Search for the cell housing the specified text and yield its (x, y) center coordinate. 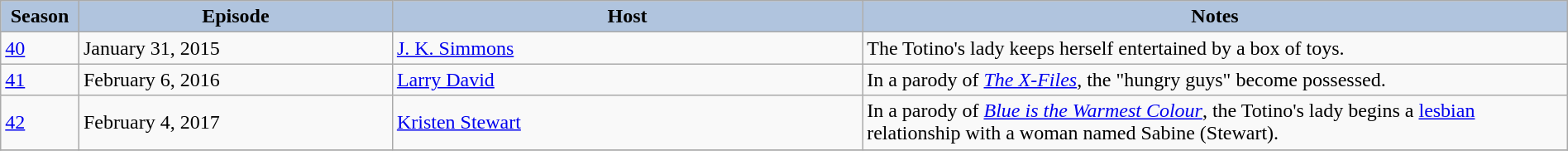
41 (40, 80)
Notes (1216, 17)
In a parody of Blue is the Warmest Colour, the Totino's lady begins a lesbian relationship with a woman named Sabine (Stewart). (1216, 123)
Season (40, 17)
Larry David (627, 80)
Kristen Stewart (627, 123)
Episode (235, 17)
Host (627, 17)
J. K. Simmons (627, 48)
February 4, 2017 (235, 123)
40 (40, 48)
The Totino's lady keeps herself entertained by a box of toys. (1216, 48)
February 6, 2016 (235, 80)
January 31, 2015 (235, 48)
42 (40, 123)
In a parody of The X-Files, the "hungry guys" become possessed. (1216, 80)
